Detect which cell encompasses the target text, then output its (x, y) center coordinate. 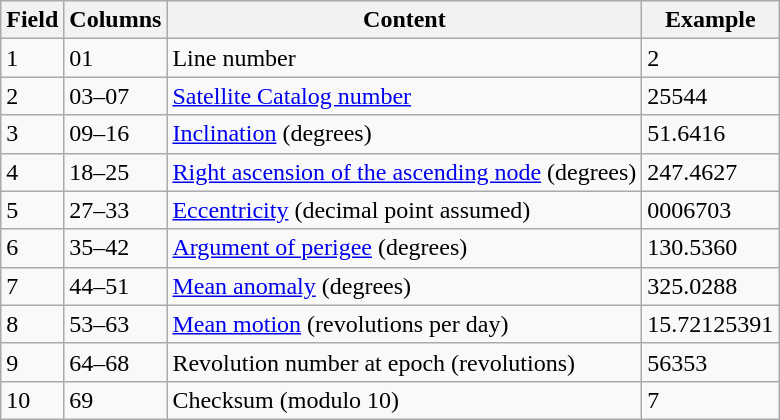
8 (32, 324)
44–51 (116, 286)
Columns (116, 20)
130.5360 (710, 248)
3 (32, 134)
Example (710, 20)
53–63 (116, 324)
6 (32, 248)
Content (404, 20)
25544 (710, 96)
Line number (404, 58)
35–42 (116, 248)
4 (32, 172)
51.6416 (710, 134)
Checksum (modulo 10) (404, 400)
9 (32, 362)
Revolution number at epoch (revolutions) (404, 362)
5 (32, 210)
1 (32, 58)
10 (32, 400)
03–07 (116, 96)
27–33 (116, 210)
09–16 (116, 134)
Mean anomaly (degrees) (404, 286)
15.72125391 (710, 324)
Mean motion (revolutions per day) (404, 324)
Inclination (degrees) (404, 134)
18–25 (116, 172)
01 (116, 58)
247.4627 (710, 172)
325.0288 (710, 286)
Eccentricity (decimal point assumed) (404, 210)
56353 (710, 362)
0006703 (710, 210)
Argument of perigee (degrees) (404, 248)
64–68 (116, 362)
Field (32, 20)
Satellite Catalog number (404, 96)
69 (116, 400)
Right ascension of the ascending node (degrees) (404, 172)
